Detect which cell encompasses the target text, then output its [x, y] center coordinate. 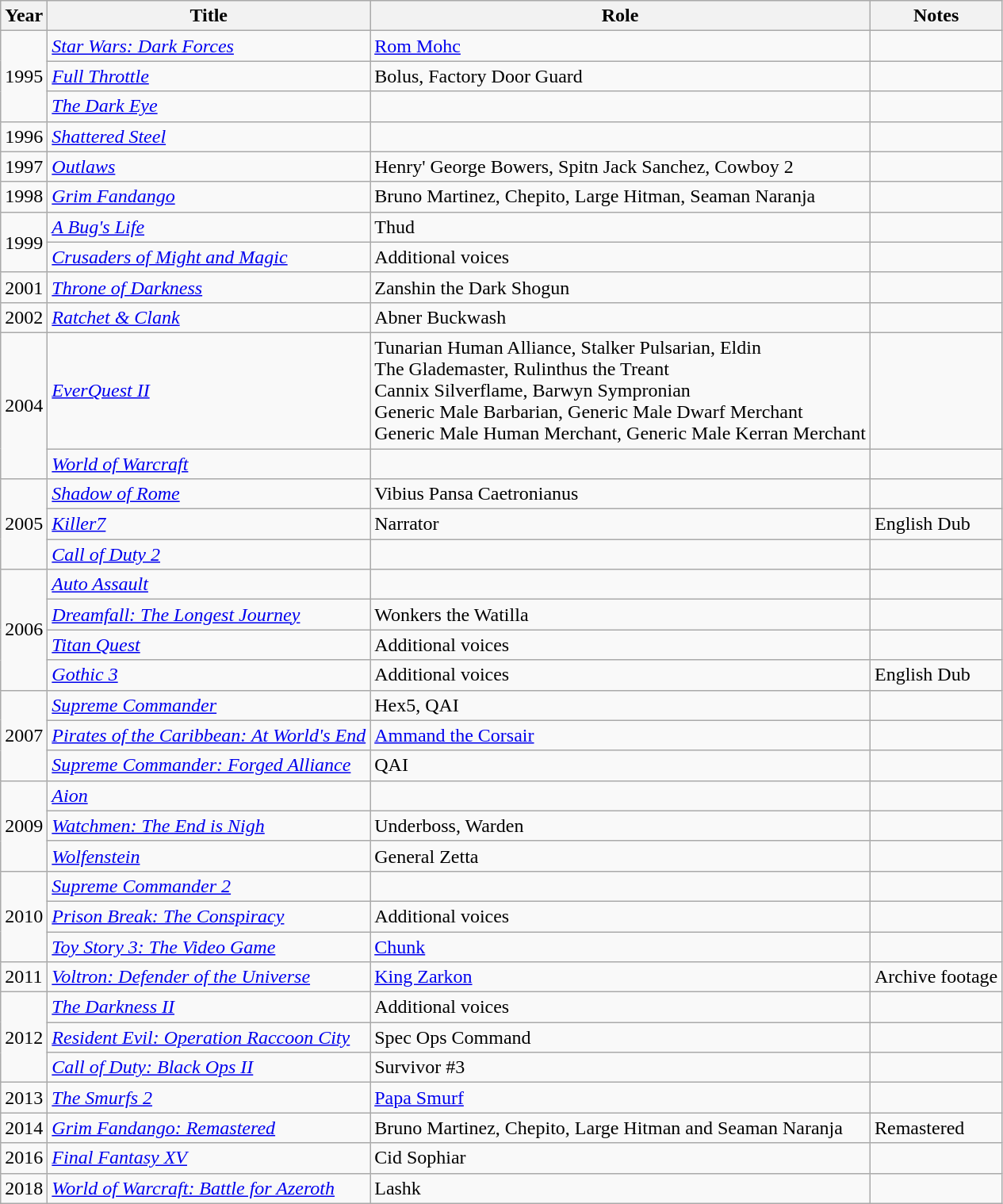
2016 [24, 1158]
Abner Buckwash [620, 317]
Dreamfall: The Longest Journey [209, 615]
Throne of Darkness [209, 287]
King Zarkon [620, 977]
2014 [24, 1128]
2011 [24, 977]
Spec Ops Command [620, 1037]
Shattered Steel [209, 136]
Star Wars: Dark Forces [209, 46]
Killer7 [209, 524]
Bruno Martinez, Chepito, Large Hitman, Seaman Naranja [620, 197]
Papa Smurf [620, 1098]
1995 [24, 76]
2012 [24, 1037]
2004 [24, 405]
Call of Duty: Black Ops II [209, 1068]
EverQuest II [209, 390]
1999 [24, 242]
Remastered [936, 1128]
Lashk [620, 1188]
Gothic 3 [209, 675]
Henry' George Bowers, Spitn Jack Sanchez, Cowboy 2 [620, 167]
Supreme Commander: Forged Alliance [209, 765]
1998 [24, 197]
Outlaws [209, 167]
Archive footage [936, 977]
Final Fantasy XV [209, 1158]
Thud [620, 227]
Pirates of the Caribbean: At World's End [209, 735]
Titan Quest [209, 645]
Wolfenstein [209, 856]
The Smurfs 2 [209, 1098]
2005 [24, 524]
Prison Break: The Conspiracy [209, 916]
Year [24, 16]
Grim Fandango: Remastered [209, 1128]
Watchmen: The End is Nigh [209, 826]
Toy Story 3: The Video Game [209, 946]
Bolus, Factory Door Guard [620, 76]
World of Warcraft [209, 464]
Underboss, Warden [620, 826]
Ammand the Corsair [620, 735]
2018 [24, 1188]
Ratchet & Clank [209, 317]
Supreme Commander [209, 705]
Narrator [620, 524]
Title [209, 16]
Chunk [620, 946]
2013 [24, 1098]
2009 [24, 826]
Wonkers the Watilla [620, 615]
2001 [24, 287]
Notes [936, 16]
2010 [24, 916]
Role [620, 16]
Cid Sophiar [620, 1158]
Supreme Commander 2 [209, 886]
Grim Fandango [209, 197]
1996 [24, 136]
Vibius Pansa Caetronianus [620, 494]
Crusaders of Might and Magic [209, 257]
Resident Evil: Operation Raccoon City [209, 1037]
Voltron: Defender of the Universe [209, 977]
A Bug's Life [209, 227]
Shadow of Rome [209, 494]
World of Warcraft: Battle for Azeroth [209, 1188]
The Dark Eye [209, 106]
Auto Assault [209, 585]
2006 [24, 630]
2002 [24, 317]
1997 [24, 167]
Zanshin the Dark Shogun [620, 287]
QAI [620, 765]
Aion [209, 796]
General Zetta [620, 856]
Rom Mohc [620, 46]
Bruno Martinez, Chepito, Large Hitman and Seaman Naranja [620, 1128]
2007 [24, 735]
Call of Duty 2 [209, 554]
Full Throttle [209, 76]
The Darkness II [209, 1007]
Hex5, QAI [620, 705]
Survivor #3 [620, 1068]
